Pinpoint the cell where the given text exists, returning its (x, y) midpoint coordinate. 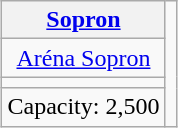
Aréna Sopron (84, 58)
Sopron (84, 20)
Capacity: 2,500 (84, 107)
